Extract the [x, y] coordinate from the center of the cell holding the provided text.  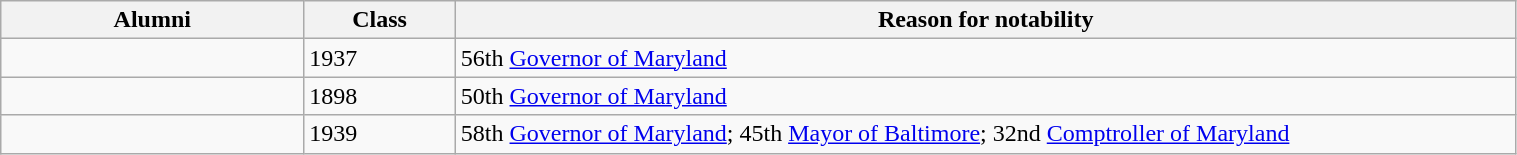
Reason for notability [986, 20]
Class [380, 20]
1898 [380, 96]
58th Governor of Maryland; 45th Mayor of Baltimore; 32nd Comptroller of Maryland [986, 134]
Alumni [152, 20]
56th Governor of Maryland [986, 58]
1939 [380, 134]
50th Governor of Maryland [986, 96]
1937 [380, 58]
